Determine the [X, Y] coordinate at the center of the cell enclosing the given text.  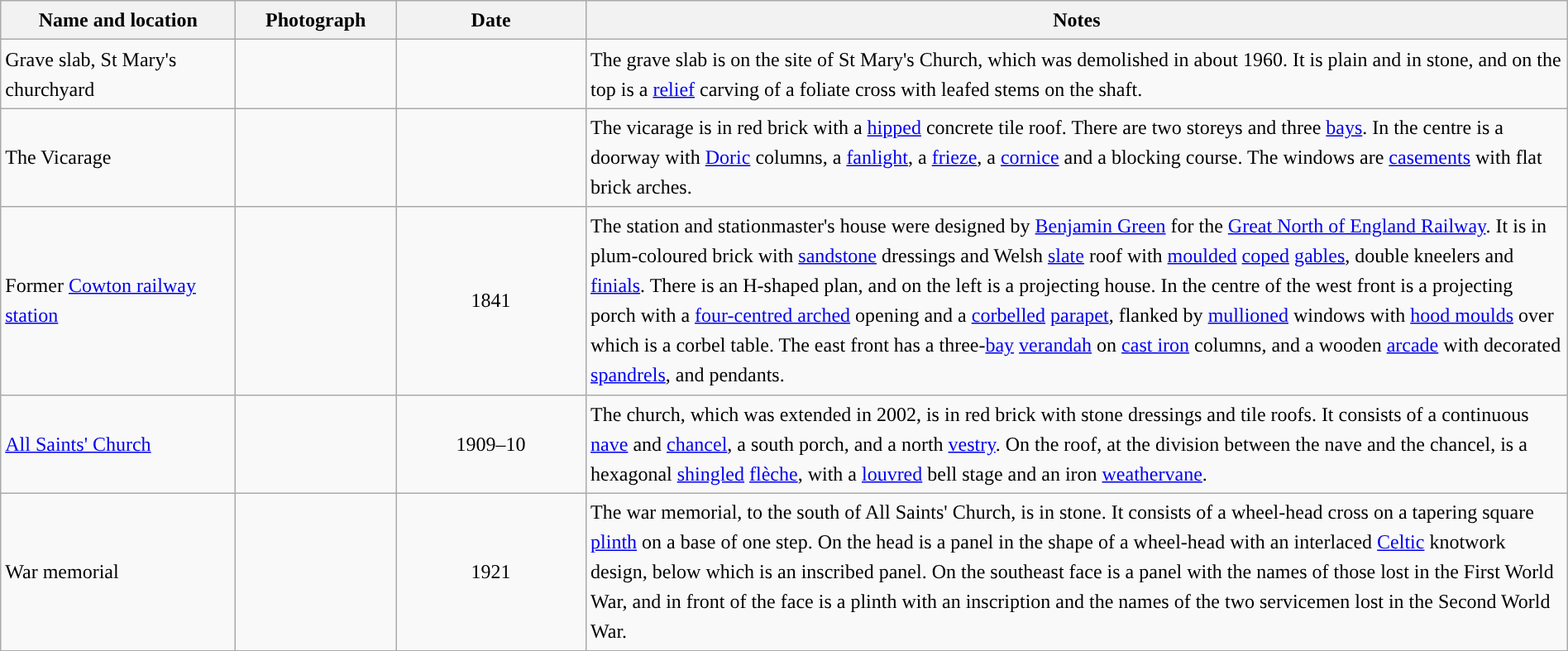
The Vicarage [118, 157]
All Saints' Church [118, 443]
1841 [491, 301]
Grave slab, St Mary's churchyard [118, 74]
Photograph [316, 20]
Notes [1077, 20]
War memorial [118, 572]
1909–10 [491, 443]
Former Cowton railway station [118, 301]
Date [491, 20]
1921 [491, 572]
Name and location [118, 20]
